Scan for the cell matching the given text and deliver its [x, y] coordinate at center. 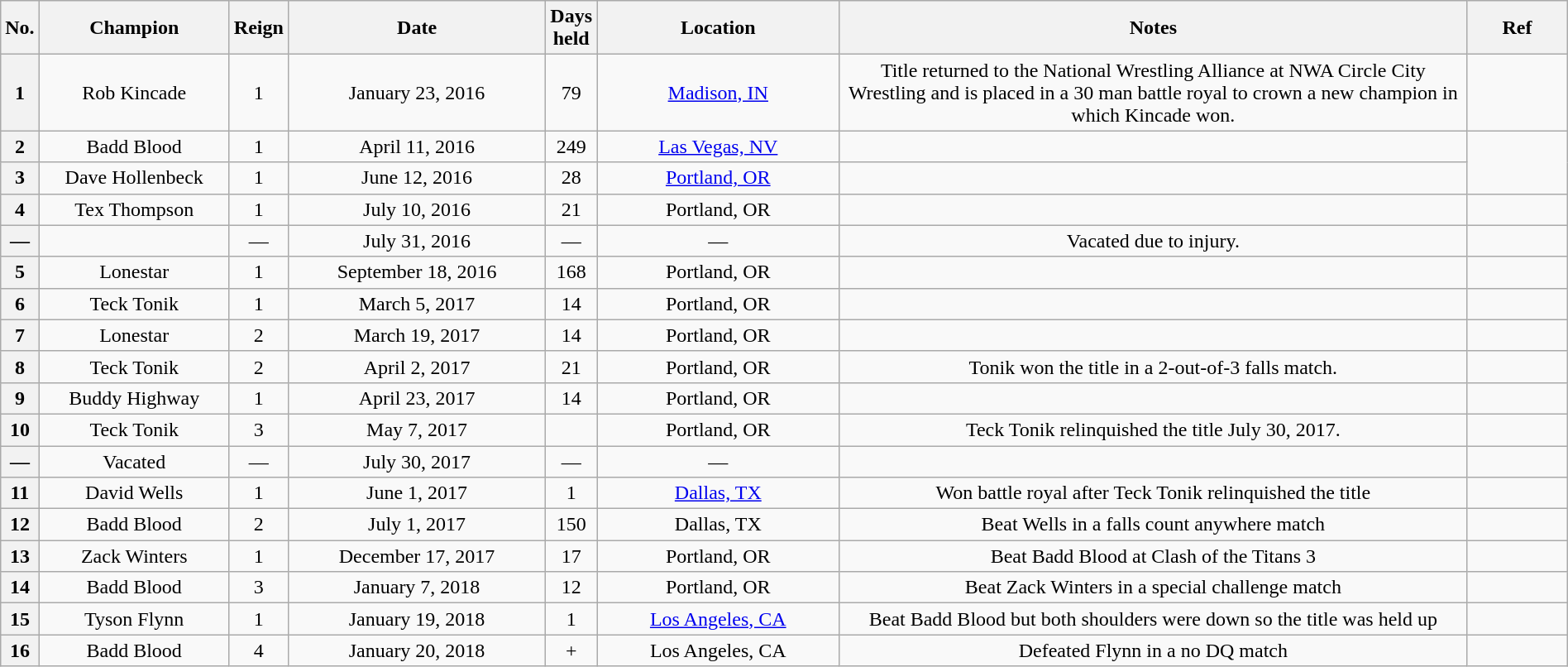
Las Vegas, NV [718, 146]
Zack Winters [134, 556]
Champion [134, 28]
150 [571, 525]
January 23, 2016 [417, 93]
5 [20, 272]
June 12, 2016 [417, 178]
June 1, 2017 [417, 493]
July 31, 2016 [417, 241]
Location [718, 28]
Beat Badd Blood but both shoulders were down so the title was held up [1153, 619]
March 5, 2017 [417, 304]
January 20, 2018 [417, 650]
15 [20, 619]
July 1, 2017 [417, 525]
13 [20, 556]
7 [20, 335]
September 18, 2016 [417, 272]
Dave Hollenbeck [134, 178]
April 11, 2016 [417, 146]
Days held [571, 28]
8 [20, 367]
January 7, 2018 [417, 588]
10 [20, 429]
17 [571, 556]
Tonik won the title in a 2-out-of-3 falls match. [1153, 367]
David Wells [134, 493]
Vacated due to injury. [1153, 241]
July 30, 2017 [417, 461]
Teck Tonik relinquished the title July 30, 2017. [1153, 429]
May 7, 2017 [417, 429]
December 17, 2017 [417, 556]
9 [20, 398]
April 2, 2017 [417, 367]
16 [20, 650]
Beat Badd Blood at Clash of the Titans 3 [1153, 556]
249 [571, 146]
Vacated [134, 461]
Ref [1518, 28]
28 [571, 178]
Beat Wells in a falls count anywhere match [1153, 525]
79 [571, 93]
6 [20, 304]
Beat Zack Winters in a special challenge match [1153, 588]
Buddy Highway [134, 398]
11 [20, 493]
July 10, 2016 [417, 209]
Tex Thompson [134, 209]
Won battle royal after Teck Tonik relinquished the title [1153, 493]
168 [571, 272]
No. [20, 28]
April 23, 2017 [417, 398]
Rob Kincade [134, 93]
Date [417, 28]
Madison, IN [718, 93]
Defeated Flynn in a no DQ match [1153, 650]
Reign [258, 28]
March 19, 2017 [417, 335]
Notes [1153, 28]
+ [571, 650]
Tyson Flynn [134, 619]
January 19, 2018 [417, 619]
